Return (x, y) of the center of cell containing provided text 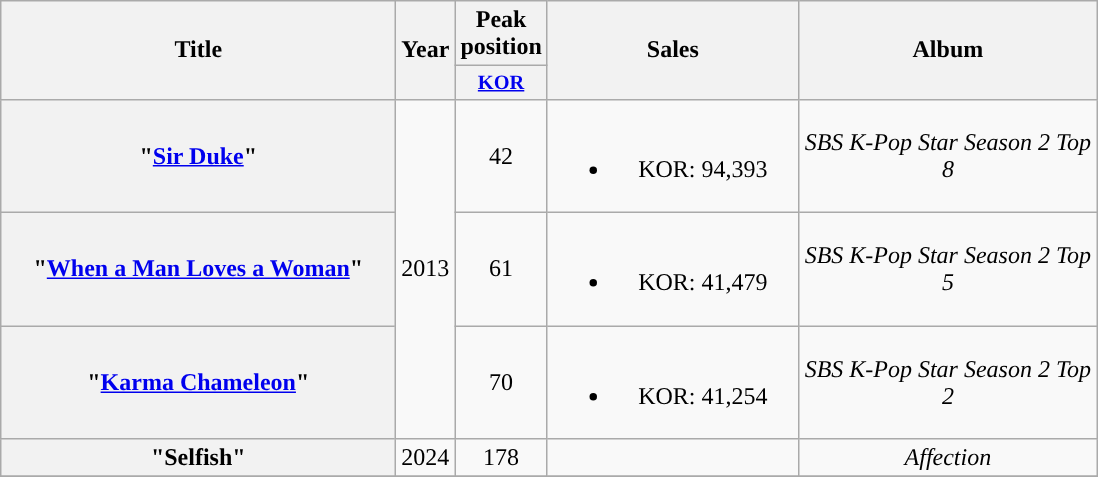
SBS K-Pop Star Season 2 Top 2 (948, 382)
"When a Man Loves a Woman" (198, 270)
SBS K-Pop Star Season 2 Top 8 (948, 156)
KOR: 41,254 (672, 382)
Album (948, 50)
2024 (426, 458)
Sales (672, 50)
Year (426, 50)
KOR: 41,479 (672, 270)
KOR: 94,393 (672, 156)
61 (501, 270)
2013 (426, 268)
178 (501, 458)
"Selfish" (198, 458)
Title (198, 50)
42 (501, 156)
70 (501, 382)
"Sir Duke" (198, 156)
Affection (948, 458)
KOR (501, 83)
SBS K-Pop Star Season 2 Top 5 (948, 270)
"Karma Chameleon" (198, 382)
Peak position (501, 34)
